Detect which cell encompasses the target text, then output its (x, y) center coordinate. 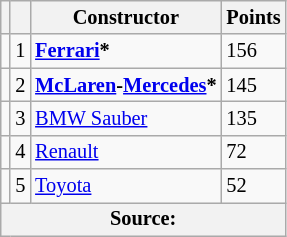
52 (254, 186)
72 (254, 152)
156 (254, 51)
Points (254, 17)
135 (254, 118)
4 (20, 152)
145 (254, 85)
1 (20, 51)
Toyota (126, 186)
5 (20, 186)
3 (20, 118)
Renault (126, 152)
Constructor (126, 17)
2 (20, 85)
Source: (144, 219)
BMW Sauber (126, 118)
McLaren-Mercedes* (126, 85)
Ferrari* (126, 51)
